Detect which cell encompasses the target text, then output its (X, Y) center coordinate. 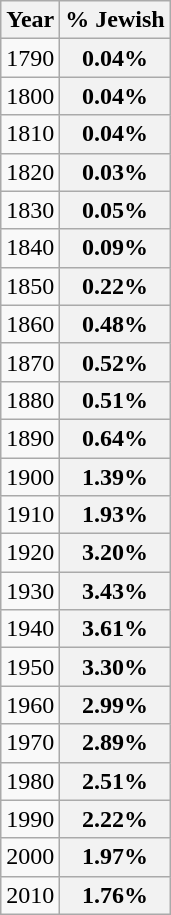
1880 (30, 400)
0.09% (115, 248)
1940 (30, 629)
1870 (30, 362)
3.20% (115, 553)
2.99% (115, 705)
1920 (30, 553)
1930 (30, 591)
% Jewish (115, 20)
2.22% (115, 819)
1890 (30, 438)
3.43% (115, 591)
1970 (30, 743)
1990 (30, 819)
3.61% (115, 629)
0.22% (115, 286)
1950 (30, 667)
1790 (30, 58)
1810 (30, 134)
1910 (30, 515)
0.48% (115, 324)
0.64% (115, 438)
1.39% (115, 477)
1.93% (115, 515)
1.76% (115, 895)
1960 (30, 705)
Year (30, 20)
1860 (30, 324)
1820 (30, 172)
2.51% (115, 781)
2.89% (115, 743)
0.03% (115, 172)
2010 (30, 895)
0.05% (115, 210)
1980 (30, 781)
3.30% (115, 667)
1800 (30, 96)
0.52% (115, 362)
0.51% (115, 400)
1830 (30, 210)
1900 (30, 477)
1840 (30, 248)
1850 (30, 286)
2000 (30, 857)
1.97% (115, 857)
